Detect which cell encompasses the target text, then output its (x, y) center coordinate. 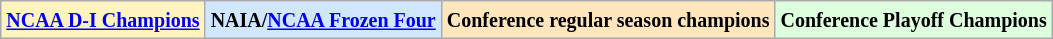
Conference Playoff Champions (914, 20)
NCAA D-I Champions (103, 20)
NAIA/NCAA Frozen Four (323, 20)
Conference regular season champions (608, 20)
